Pinpoint the cell where the given text exists, returning its (x, y) midpoint coordinate. 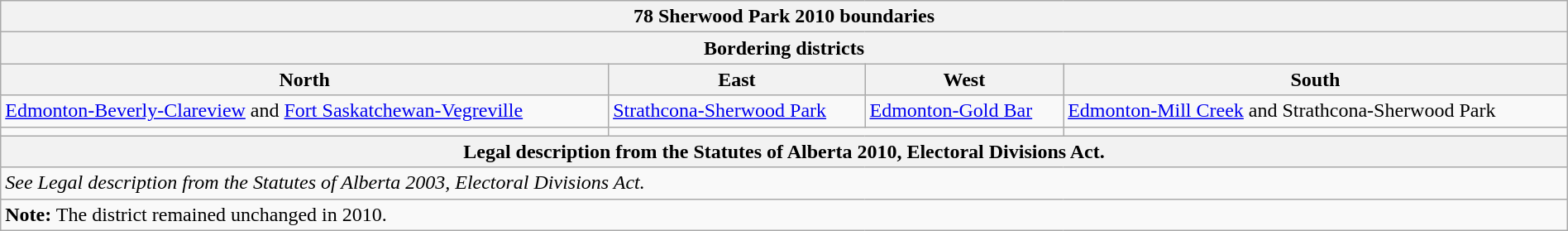
Note: The district remained unchanged in 2010. (784, 214)
Edmonton-Beverly-Clareview and Fort Saskatchewan-Vegreville (304, 111)
Bordering districts (784, 48)
Edmonton-Mill Creek and Strathcona-Sherwood Park (1316, 111)
West (964, 79)
78 Sherwood Park 2010 boundaries (784, 17)
South (1316, 79)
East (737, 79)
North (304, 79)
Legal description from the Statutes of Alberta 2010, Electoral Divisions Act. (784, 152)
Strathcona-Sherwood Park (737, 111)
Edmonton-Gold Bar (964, 111)
See Legal description from the Statutes of Alberta 2003, Electoral Divisions Act. (784, 183)
